Extract the (x, y) coordinate from the center of the cell holding the provided text.  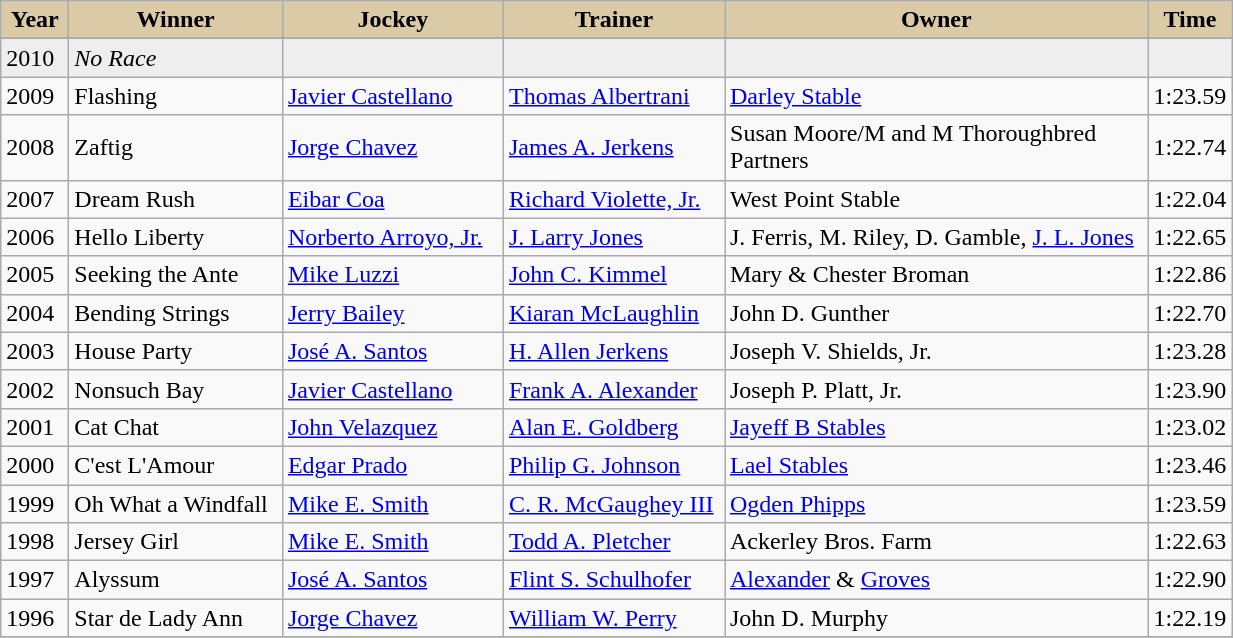
C. R. McGaughey III (614, 503)
Trainer (614, 20)
Norberto Arroyo, Jr. (392, 237)
2010 (35, 58)
J. Ferris, M. Riley, D. Gamble, J. L. Jones (936, 237)
Bending Strings (176, 313)
Alyssum (176, 580)
John Velazquez (392, 427)
Thomas Albertrani (614, 96)
Todd A. Pletcher (614, 542)
Flashing (176, 96)
2006 (35, 237)
1:22.70 (1190, 313)
Jockey (392, 20)
2004 (35, 313)
J. Larry Jones (614, 237)
James A. Jerkens (614, 148)
1999 (35, 503)
2002 (35, 389)
2008 (35, 148)
Nonsuch Bay (176, 389)
Edgar Prado (392, 465)
2003 (35, 351)
1:23.02 (1190, 427)
1:22.86 (1190, 275)
1:22.90 (1190, 580)
Philip G. Johnson (614, 465)
2005 (35, 275)
House Party (176, 351)
1:22.04 (1190, 199)
Owner (936, 20)
1997 (35, 580)
William W. Perry (614, 618)
H. Allen Jerkens (614, 351)
Jersey Girl (176, 542)
John D. Murphy (936, 618)
1:22.74 (1190, 148)
Ogden Phipps (936, 503)
1:23.28 (1190, 351)
Seeking the Ante (176, 275)
2000 (35, 465)
Joseph V. Shields, Jr. (936, 351)
1:23.90 (1190, 389)
Susan Moore/M and M Thoroughbred Partners (936, 148)
Jayeff B Stables (936, 427)
Mike Luzzi (392, 275)
Winner (176, 20)
2007 (35, 199)
1:22.65 (1190, 237)
No Race (176, 58)
Richard Violette, Jr. (614, 199)
Zaftig (176, 148)
Oh What a Windfall (176, 503)
Flint S. Schulhofer (614, 580)
Cat Chat (176, 427)
Lael Stables (936, 465)
West Point Stable (936, 199)
Hello Liberty (176, 237)
Time (1190, 20)
Jerry Bailey (392, 313)
Mary & Chester Broman (936, 275)
C'est L'Amour (176, 465)
Year (35, 20)
Darley Stable (936, 96)
Ackerley Bros. Farm (936, 542)
1996 (35, 618)
1998 (35, 542)
2001 (35, 427)
1:23.46 (1190, 465)
Frank A. Alexander (614, 389)
Joseph P. Platt, Jr. (936, 389)
Dream Rush (176, 199)
Kiaran McLaughlin (614, 313)
Star de Lady Ann (176, 618)
Alexander & Groves (936, 580)
John C. Kimmel (614, 275)
Alan E. Goldberg (614, 427)
Eibar Coa (392, 199)
1:22.63 (1190, 542)
1:22.19 (1190, 618)
John D. Gunther (936, 313)
2009 (35, 96)
